For the text-containing cell, return its midpoint in [x, y] coordinate format. 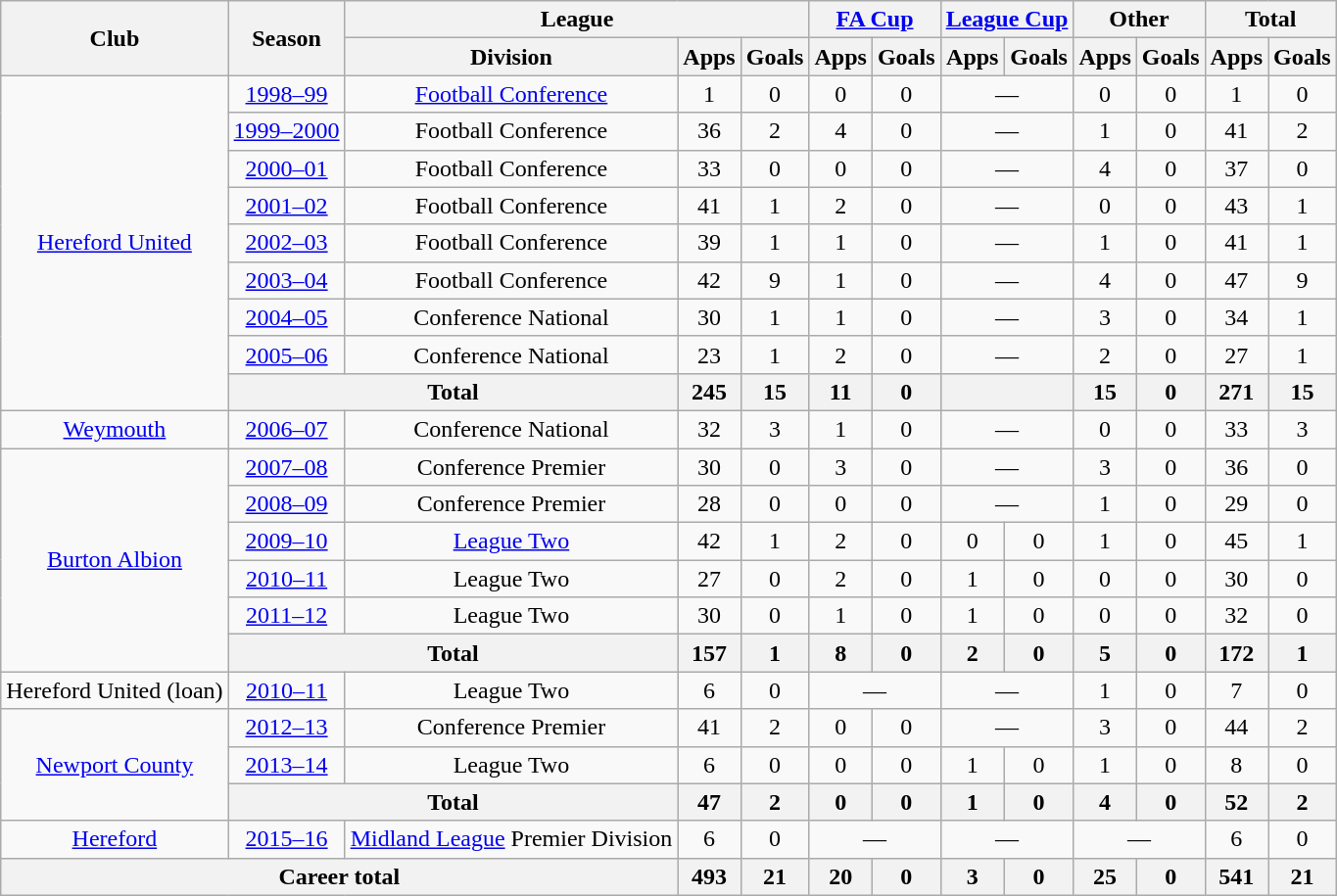
2001–02 [286, 206]
2009–10 [286, 542]
Hereford United (loan) [115, 690]
Weymouth [115, 429]
2011–12 [286, 616]
2012–13 [286, 728]
28 [709, 504]
Newport County [115, 765]
2003–04 [286, 280]
29 [1236, 504]
52 [1236, 802]
172 [1236, 653]
2015–16 [286, 839]
Hereford [115, 839]
Other [1139, 20]
2006–07 [286, 429]
20 [840, 876]
34 [1236, 317]
1999–2000 [286, 131]
1998–99 [286, 94]
25 [1105, 876]
44 [1236, 728]
2013–14 [286, 765]
11 [840, 392]
45 [1236, 542]
Division [511, 57]
7 [1236, 690]
271 [1236, 392]
541 [1236, 876]
Hereford United [115, 243]
5 [1105, 653]
Burton Albion [115, 560]
League Cup [1007, 20]
2002–03 [286, 243]
43 [1236, 206]
2000–01 [286, 168]
Club [115, 38]
FA Cup [875, 20]
37 [1236, 168]
39 [709, 243]
Career total [339, 876]
Midland League Premier Division [511, 839]
2004–05 [286, 317]
Season [286, 38]
493 [709, 876]
157 [709, 653]
League [577, 20]
245 [709, 392]
2005–06 [286, 354]
23 [709, 354]
2007–08 [286, 467]
2008–09 [286, 504]
